Output the [x, y] coordinate of the center of the cell containing the given text.  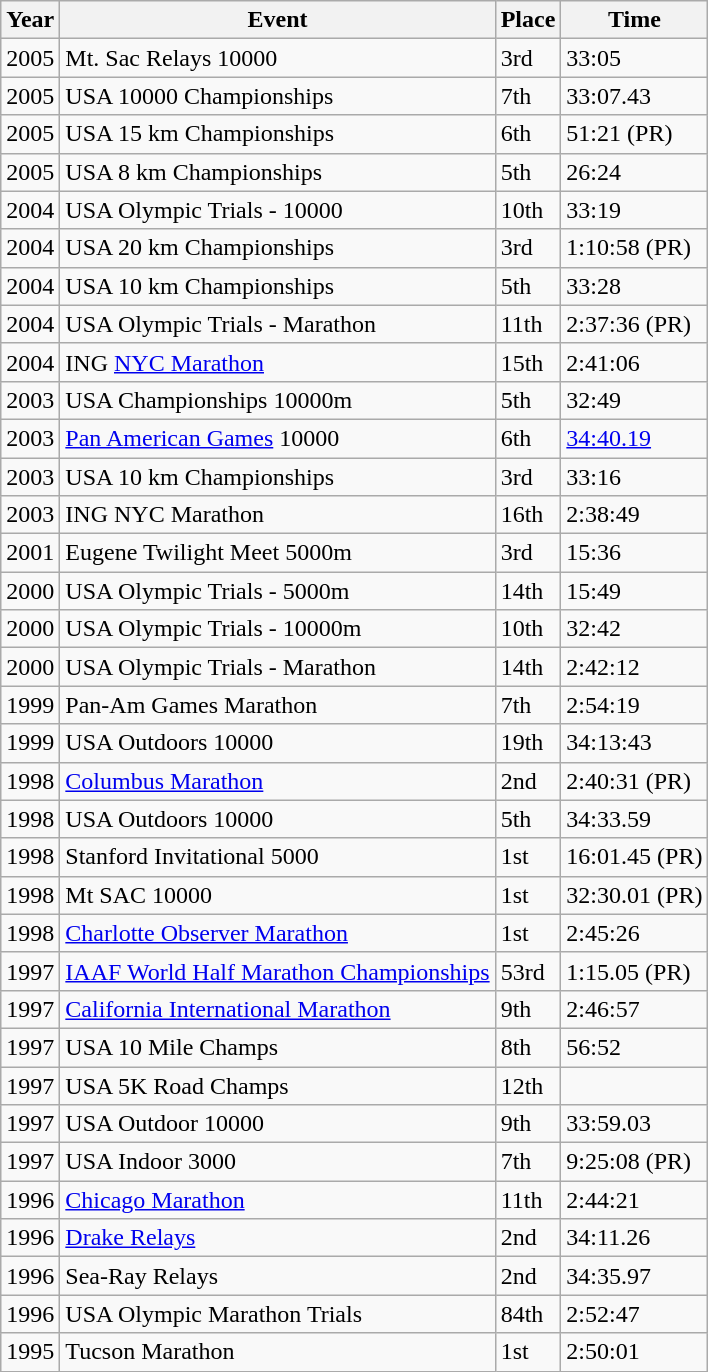
33:19 [634, 210]
Tucson Marathon [278, 1352]
32:49 [634, 400]
Chicago Marathon [278, 1200]
15:49 [634, 591]
USA Indoor 3000 [278, 1162]
2:54:19 [634, 705]
2:44:21 [634, 1200]
2:38:49 [634, 515]
California International Marathon [278, 1009]
USA 10 Mile Champs [278, 1047]
USA 8 km Championships [278, 172]
2:46:57 [634, 1009]
12th [528, 1085]
26:24 [634, 172]
34:11.26 [634, 1238]
56:52 [634, 1047]
Year [30, 20]
Columbus Marathon [278, 781]
Place [528, 20]
33:59.03 [634, 1124]
Drake Relays [278, 1238]
2:42:12 [634, 667]
USA Olympic Trials - 10000m [278, 629]
34:33.59 [634, 819]
Event [278, 20]
32:42 [634, 629]
34:40.19 [634, 438]
32:30.01 (PR) [634, 895]
IAAF World Half Marathon Championships [278, 971]
2:40:31 (PR) [634, 781]
2001 [30, 553]
2:50:01 [634, 1352]
2:45:26 [634, 933]
Mt SAC 10000 [278, 895]
2:52:47 [634, 1314]
33:05 [634, 58]
1995 [30, 1352]
1:15.05 (PR) [634, 971]
8th [528, 1047]
USA Olympic Marathon Trials [278, 1314]
15th [528, 362]
84th [528, 1314]
Pan-Am Games Marathon [278, 705]
Eugene Twilight Meet 5000m [278, 553]
USA 5K Road Champs [278, 1085]
33:07.43 [634, 96]
Mt. Sac Relays 10000 [278, 58]
33:28 [634, 286]
15:36 [634, 553]
Pan American Games 10000 [278, 438]
Stanford Invitational 5000 [278, 857]
1:10:58 (PR) [634, 248]
Time [634, 20]
19th [528, 743]
Sea-Ray Relays [278, 1276]
51:21 (PR) [634, 134]
9:25:08 (PR) [634, 1162]
33:16 [634, 477]
Charlotte Observer Marathon [278, 933]
16:01.45 (PR) [634, 857]
2:41:06 [634, 362]
USA 20 km Championships [278, 248]
16th [528, 515]
2:37:36 (PR) [634, 324]
USA Olympic Trials - 10000 [278, 210]
USA Championships 10000m [278, 400]
USA 15 km Championships [278, 134]
53rd [528, 971]
USA Outdoor 10000 [278, 1124]
34:35.97 [634, 1276]
USA Olympic Trials - 5000m [278, 591]
USA 10000 Championships [278, 96]
34:13:43 [634, 743]
